Provide the (x, y) coordinate of the cell's center where the given text is located.  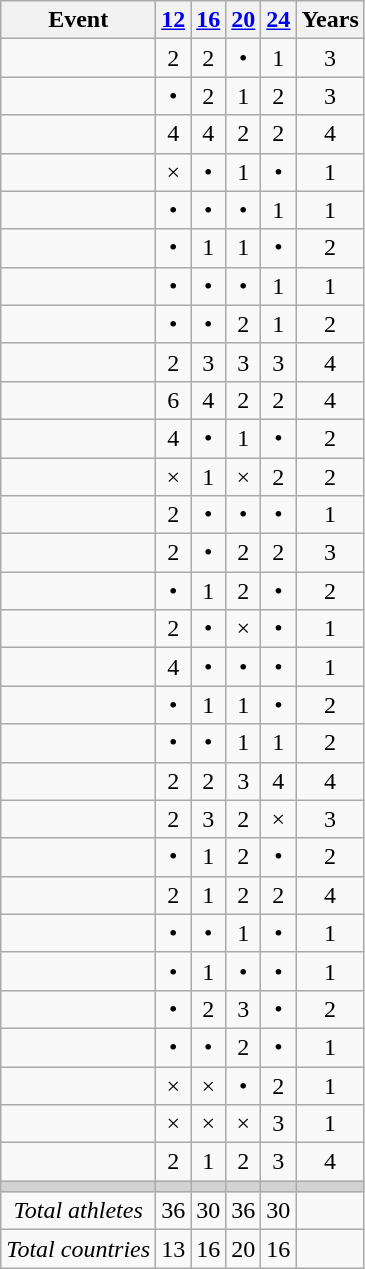
Total athletes (78, 1211)
13 (174, 1249)
24 (278, 20)
Event (78, 20)
12 (174, 20)
6 (174, 400)
Years (330, 20)
Total countries (78, 1249)
